From the cell containing the given text, extract its center point as (x, y) coordinate. 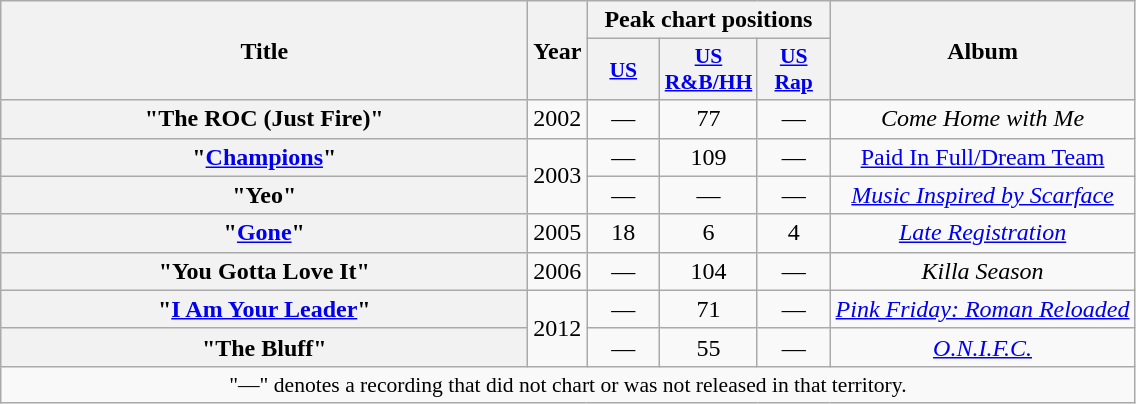
71 (709, 309)
"—" denotes a recording that did not chart or was not released in that territory. (568, 384)
2002 (558, 119)
Come Home with Me (982, 119)
"I Am Your Leader" (264, 309)
"The Bluff" (264, 347)
2012 (558, 328)
USRap (794, 70)
Year (558, 50)
Title (264, 50)
18 (624, 233)
Late Registration (982, 233)
"The ROC (Just Fire)" (264, 119)
USR&B/HH (709, 70)
Killa Season (982, 271)
"Champions" (264, 157)
6 (709, 233)
"Gone" (264, 233)
Music Inspired by Scarface (982, 195)
US (624, 70)
"Yeo" (264, 195)
104 (709, 271)
Peak chart positions (708, 20)
O.N.I.F.C. (982, 347)
2006 (558, 271)
77 (709, 119)
Album (982, 50)
109 (709, 157)
2005 (558, 233)
2003 (558, 176)
Pink Friday: Roman Reloaded (982, 309)
Paid In Full/Dream Team (982, 157)
"You Gotta Love It" (264, 271)
55 (709, 347)
4 (794, 233)
